Determine the (x, y) coordinate at the center of the cell enclosing the given text.  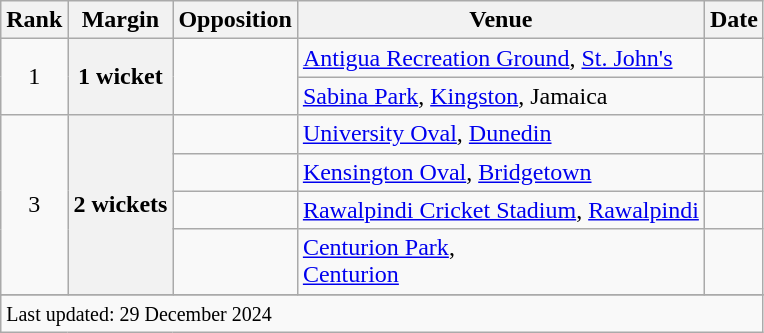
2 wickets (120, 204)
Centurion Park,Centurion (500, 262)
1 wicket (120, 77)
Venue (500, 20)
University Oval, Dunedin (500, 134)
Antigua Recreation Ground, St. John's (500, 58)
Date (734, 20)
1 (34, 77)
Rank (34, 20)
3 (34, 204)
Opposition (235, 20)
Rawalpindi Cricket Stadium, Rawalpindi (500, 210)
Sabina Park, Kingston, Jamaica (500, 96)
Last updated: 29 December 2024 (382, 313)
Margin (120, 20)
Kensington Oval, Bridgetown (500, 172)
